Provide the [x, y] coordinate of the cell's center where the given text is located.  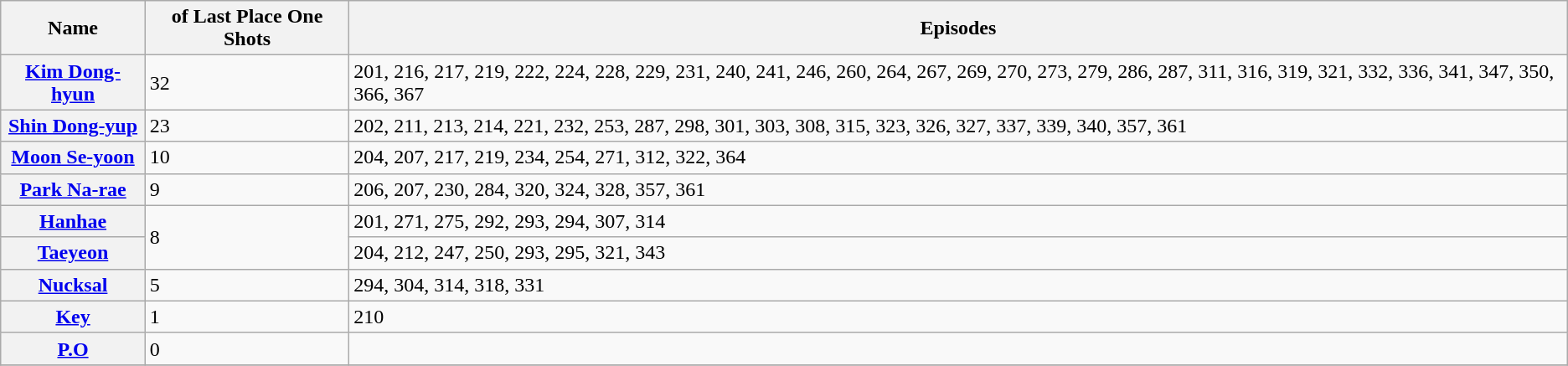
0 [246, 348]
210 [958, 317]
Taeyeon [74, 253]
P.O [74, 348]
294, 304, 314, 318, 331 [958, 285]
Park Na-rae [74, 189]
Nucksal [74, 285]
202, 211, 213, 214, 221, 232, 253, 287, 298, 301, 303, 308, 315, 323, 326, 327, 337, 339, 340, 357, 361 [958, 126]
204, 207, 217, 219, 234, 254, 271, 312, 322, 364 [958, 157]
Hanhae [74, 221]
Shin Dong-yup [74, 126]
5 [246, 285]
1 [246, 317]
9 [246, 189]
Name [74, 28]
10 [246, 157]
32 [246, 82]
206, 207, 230, 284, 320, 324, 328, 357, 361 [958, 189]
204, 212, 247, 250, 293, 295, 321, 343 [958, 253]
Key [74, 317]
of Last Place One Shots [246, 28]
23 [246, 126]
Kim Dong-hyun [74, 82]
201, 271, 275, 292, 293, 294, 307, 314 [958, 221]
Episodes [958, 28]
8 [246, 237]
Moon Se-yoon [74, 157]
